Detect which cell encompasses the target text, then output its (X, Y) center coordinate. 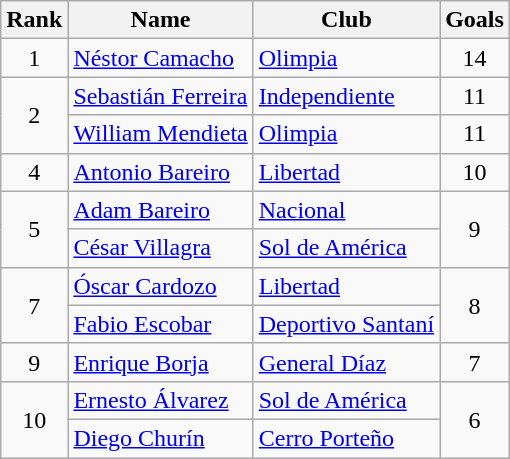
César Villagra (160, 248)
Club (346, 20)
Sebastián Ferreira (160, 96)
Name (160, 20)
8 (475, 305)
Goals (475, 20)
Independiente (346, 96)
William Mendieta (160, 134)
5 (34, 229)
4 (34, 172)
Néstor Camacho (160, 58)
Deportivo Santaní (346, 324)
Diego Churín (160, 438)
Enrique Borja (160, 362)
Rank (34, 20)
General Díaz (346, 362)
14 (475, 58)
Antonio Bareiro (160, 172)
Adam Bareiro (160, 210)
Fabio Escobar (160, 324)
2 (34, 115)
6 (475, 419)
Nacional (346, 210)
Óscar Cardozo (160, 286)
Ernesto Álvarez (160, 400)
Cerro Porteño (346, 438)
1 (34, 58)
